Determine the [X, Y] coordinate at the center of the cell enclosing the given text.  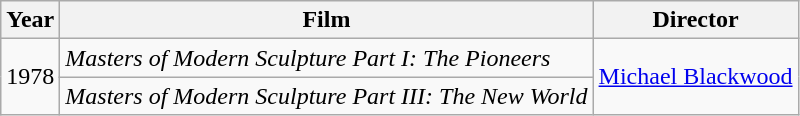
Michael Blackwood [696, 77]
Director [696, 20]
Masters of Modern Sculpture Part I: The Pioneers [326, 58]
Masters of Modern Sculpture Part III: The New World [326, 96]
Year [30, 20]
1978 [30, 77]
Film [326, 20]
